Locate the cell with the specified text and output its (x, y) center coordinate. 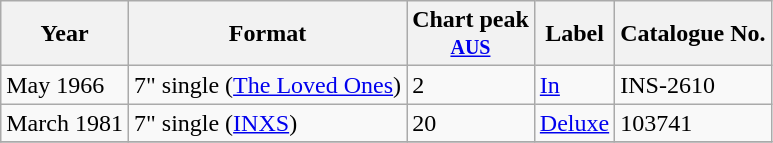
20 (471, 123)
7" single (INXS) (267, 123)
7" single (The Loved Ones) (267, 85)
Label (574, 34)
INS-2610 (693, 85)
In (574, 85)
Chart peakAUS (471, 34)
Catalogue No. (693, 34)
Year (65, 34)
Deluxe (574, 123)
2 (471, 85)
Format (267, 34)
May 1966 (65, 85)
103741 (693, 123)
March 1981 (65, 123)
